Return the (X, Y) coordinate for the center point of the cell that contains the specified text.  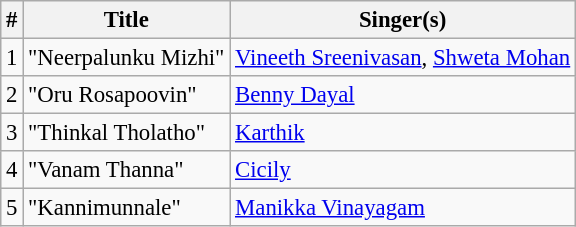
"Kannimunnale" (126, 208)
5 (12, 208)
Singer(s) (403, 20)
4 (12, 170)
2 (12, 95)
"Thinkal Tholatho" (126, 133)
"Oru Rosapoovin" (126, 95)
Title (126, 20)
"Vanam Thanna" (126, 170)
"Neerpalunku Mizhi" (126, 58)
1 (12, 58)
Manikka Vinayagam (403, 208)
Cicily (403, 170)
# (12, 20)
Vineeth Sreenivasan, Shweta Mohan (403, 58)
3 (12, 133)
Benny Dayal (403, 95)
Karthik (403, 133)
